Capture the cell that displays the provided text and extract its (x, y) central coordinate. 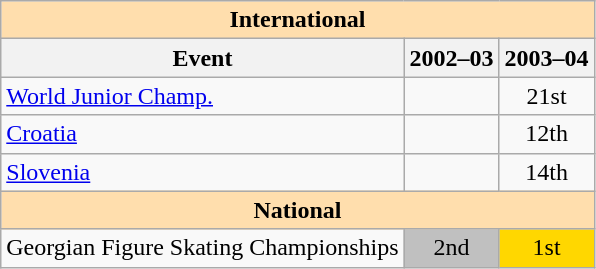
Georgian Figure Skating Championships (202, 248)
2003–04 (546, 58)
12th (546, 134)
21st (546, 96)
1st (546, 248)
Event (202, 58)
World Junior Champ. (202, 96)
14th (546, 172)
International (298, 20)
National (298, 210)
2002–03 (452, 58)
Croatia (202, 134)
Slovenia (202, 172)
2nd (452, 248)
